Pinpoint the cell where the given text exists, returning its (x, y) midpoint coordinate. 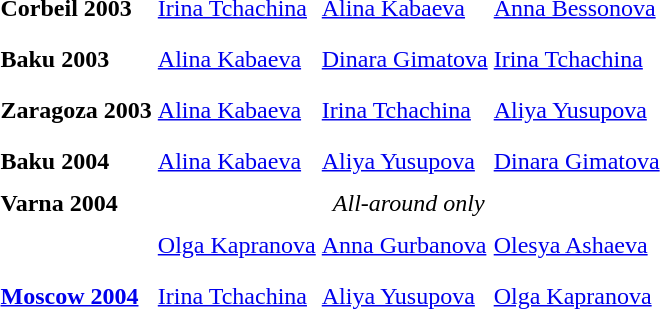
Olga Kapranova (236, 245)
Aliya Yusupova (404, 161)
Anna Gurbanova (404, 245)
Irina Tchachina (404, 110)
Dinara Gimatova (404, 59)
